Determine the (x, y) coordinate at the center of the cell enclosing the given text.  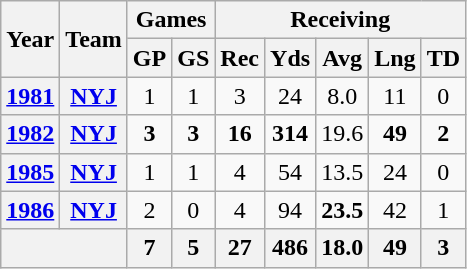
42 (395, 210)
16 (240, 134)
5 (194, 248)
Year (30, 39)
54 (290, 172)
314 (290, 134)
1985 (30, 172)
1986 (30, 210)
1982 (30, 134)
19.6 (342, 134)
18.0 (342, 248)
Games (170, 20)
7 (149, 248)
94 (290, 210)
Lng (395, 58)
GP (149, 58)
486 (290, 248)
27 (240, 248)
Rec (240, 58)
GS (194, 58)
1981 (30, 96)
Team (94, 39)
11 (395, 96)
8.0 (342, 96)
TD (443, 58)
Receiving (340, 20)
23.5 (342, 210)
13.5 (342, 172)
Avg (342, 58)
Yds (290, 58)
